Extract the [x, y] coordinate from the center of the cell holding the provided text.  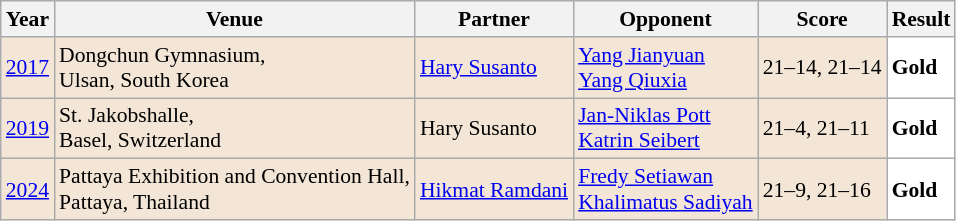
Score [822, 19]
2019 [28, 128]
Fredy Setiawan Khalimatus Sadiyah [666, 190]
21–9, 21–16 [822, 190]
2024 [28, 190]
Jan-Niklas Pott Katrin Seibert [666, 128]
Venue [234, 19]
21–4, 21–11 [822, 128]
Year [28, 19]
2017 [28, 68]
St. Jakobshalle,Basel, Switzerland [234, 128]
Opponent [666, 19]
Yang Jianyuan Yang Qiuxia [666, 68]
Hikmat Ramdani [494, 190]
21–14, 21–14 [822, 68]
Partner [494, 19]
Pattaya Exhibition and Convention Hall,Pattaya, Thailand [234, 190]
Dongchun Gymnasium,Ulsan, South Korea [234, 68]
Result [922, 19]
